Pinpoint the cell where the given text exists, returning its [x, y] midpoint coordinate. 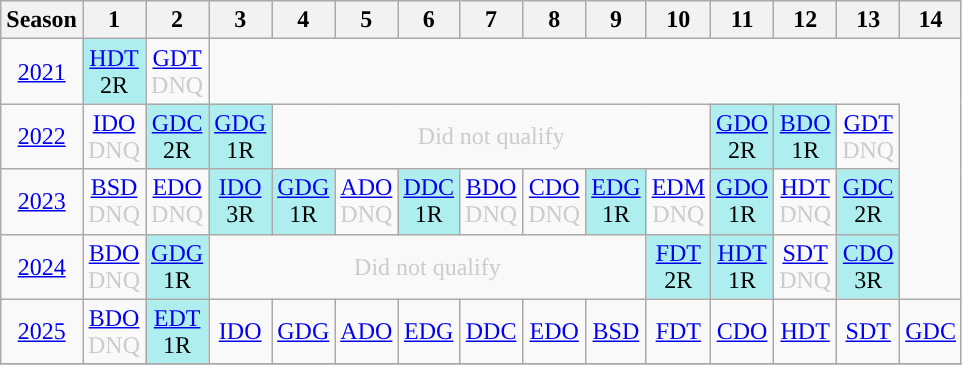
CDO [742, 332]
1 [114, 20]
DDC [492, 332]
14 [931, 20]
9 [616, 20]
CDODNQ [554, 202]
3 [240, 20]
2023 [42, 202]
BDO1R [806, 136]
7 [492, 20]
11 [742, 20]
GDG [304, 332]
HDT1R [742, 266]
EDO [554, 332]
Season [42, 20]
BSD [616, 332]
FDT [678, 332]
DDC1R [429, 202]
2025 [42, 332]
12 [806, 20]
ADO [366, 332]
5 [366, 20]
GDO2R [742, 136]
2024 [42, 266]
4 [304, 20]
SDT [868, 332]
SDTDNQ [806, 266]
IDO [240, 332]
13 [868, 20]
HDT [806, 332]
10 [678, 20]
EDG [429, 332]
EDMDNQ [678, 202]
HDT2R [114, 72]
HDTDNQ [806, 202]
GDO1R [742, 202]
2021 [42, 72]
6 [429, 20]
8 [554, 20]
EDG1R [616, 202]
IDODNQ [114, 136]
EDODNQ [178, 202]
CDO3R [868, 266]
FDT2R [678, 266]
ADODNQ [366, 202]
2022 [42, 136]
EDT1R [178, 332]
IDO3R [240, 202]
GDC [931, 332]
2 [178, 20]
BSDDNQ [114, 202]
